Find where the given text appears and provide that cell's center as (x, y) coordinate. 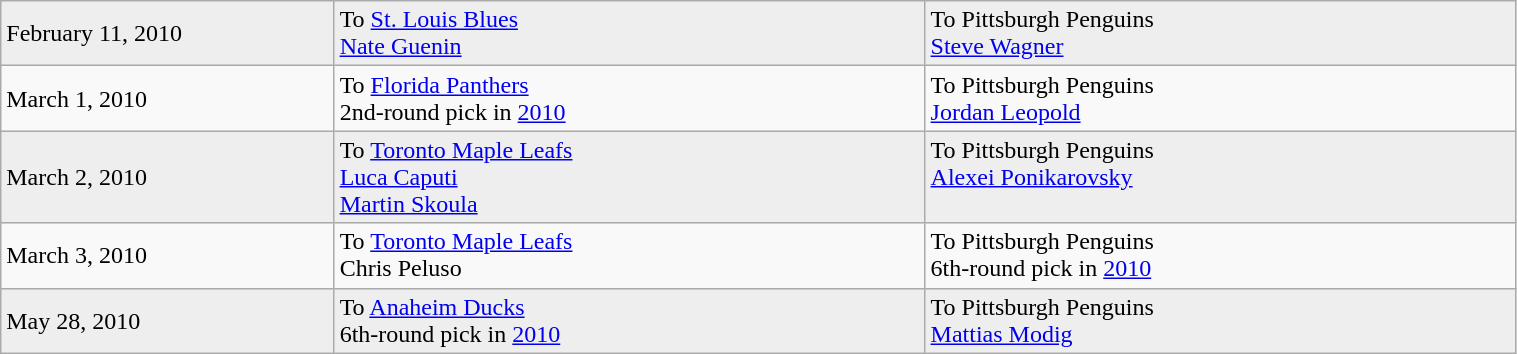
To Pittsburgh PenguinsJordan Leopold (1220, 98)
To Toronto Maple LeafsChris Peluso (630, 256)
March 3, 2010 (168, 256)
To Anaheim Ducks6th-round pick in 2010 (630, 320)
To Pittsburgh Penguins6th-round pick in 2010 (1220, 256)
To Pittsburgh PenguinsSteve Wagner (1220, 34)
To Pittsburgh PenguinsAlexei Ponikarovsky (1220, 177)
To Pittsburgh PenguinsMattias Modig (1220, 320)
March 2, 2010 (168, 177)
To Florida Panthers2nd-round pick in 2010 (630, 98)
May 28, 2010 (168, 320)
February 11, 2010 (168, 34)
To St. Louis BluesNate Guenin (630, 34)
March 1, 2010 (168, 98)
To Toronto Maple LeafsLuca CaputiMartin Skoula (630, 177)
